Capture the cell that displays the provided text and extract its [x, y] central coordinate. 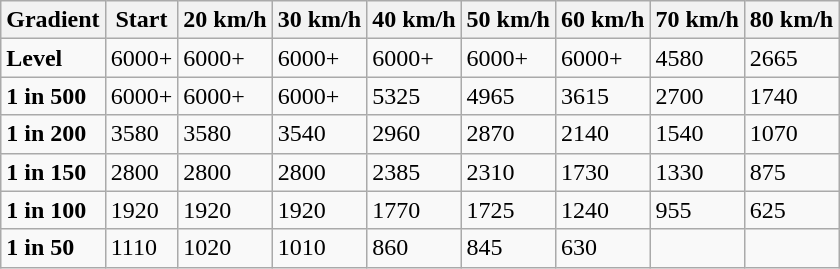
2385 [414, 172]
3540 [319, 134]
40 km/h [414, 20]
4965 [508, 96]
5325 [414, 96]
50 km/h [508, 20]
1 in 100 [53, 210]
70 km/h [697, 20]
2665 [791, 58]
625 [791, 210]
1540 [697, 134]
2700 [697, 96]
2960 [414, 134]
20 km/h [225, 20]
Gradient [53, 20]
80 km/h [791, 20]
1725 [508, 210]
30 km/h [319, 20]
1240 [602, 210]
1010 [319, 248]
1770 [414, 210]
845 [508, 248]
1 in 50 [53, 248]
1 in 500 [53, 96]
2140 [602, 134]
3615 [602, 96]
2870 [508, 134]
Level [53, 58]
Start [142, 20]
1740 [791, 96]
1330 [697, 172]
1070 [791, 134]
1 in 200 [53, 134]
60 km/h [602, 20]
875 [791, 172]
1020 [225, 248]
2310 [508, 172]
1730 [602, 172]
630 [602, 248]
955 [697, 210]
4580 [697, 58]
860 [414, 248]
1110 [142, 248]
1 in 150 [53, 172]
